Output the [x, y] coordinate of the center of the cell containing the given text.  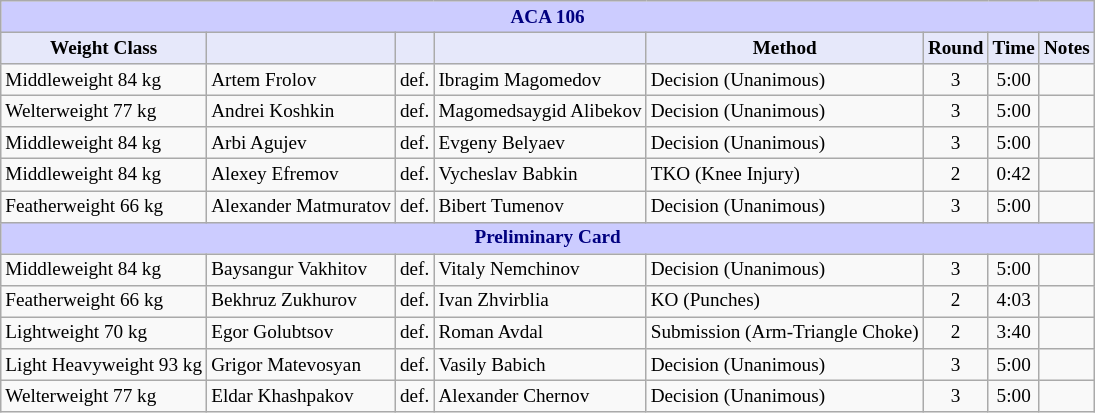
4:03 [1014, 301]
Time [1014, 48]
Roman Avdal [540, 333]
Egor Golubtsov [302, 333]
Ivan Zhvirblia [540, 301]
Alexander Matmuratov [302, 206]
Andrei Koshkin [302, 111]
Light Heavyweight 93 kg [104, 365]
Notes [1066, 48]
Ibragim Magomedov [540, 80]
Magomedsaygid Alibekov [540, 111]
TKO (Knee Injury) [784, 175]
Lightweight 70 kg [104, 333]
Eldar Khashpakov [302, 396]
Vitaly Nemchinov [540, 270]
Evgeny Belyaev [540, 143]
Artem Frolov [302, 80]
Baysangur Vakhitov [302, 270]
Method [784, 48]
Alexey Efremov [302, 175]
Bekhruz Zukhurov [302, 301]
3:40 [1014, 333]
Alexander Chernov [540, 396]
Bibert Tumenov [540, 206]
0:42 [1014, 175]
Submission (Arm-Triangle Choke) [784, 333]
ACA 106 [548, 17]
Round [956, 48]
Weight Class [104, 48]
Vasily Babich [540, 365]
Vycheslav Babkin [540, 175]
KO (Punches) [784, 301]
Grigor Matevosyan [302, 365]
Arbi Agujev [302, 143]
Preliminary Card [548, 238]
